Identify which cell holds the provided text, then report its (X, Y) central coordinate. 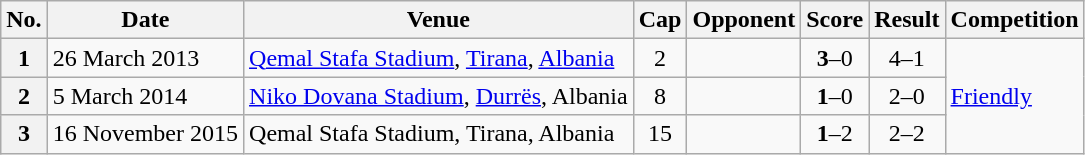
3–0 (835, 58)
16 November 2015 (145, 134)
Cap (660, 20)
2–0 (907, 96)
1–0 (835, 96)
Score (835, 20)
Friendly (1014, 96)
Competition (1014, 20)
26 March 2013 (145, 58)
1 (24, 58)
No. (24, 20)
5 March 2014 (145, 96)
1–2 (835, 134)
Result (907, 20)
Date (145, 20)
3 (24, 134)
Opponent (744, 20)
8 (660, 96)
Niko Dovana Stadium, Durrës, Albania (439, 96)
2–2 (907, 134)
15 (660, 134)
Venue (439, 20)
4–1 (907, 58)
